Output the [X, Y] coordinate of the center of the cell containing the given text.  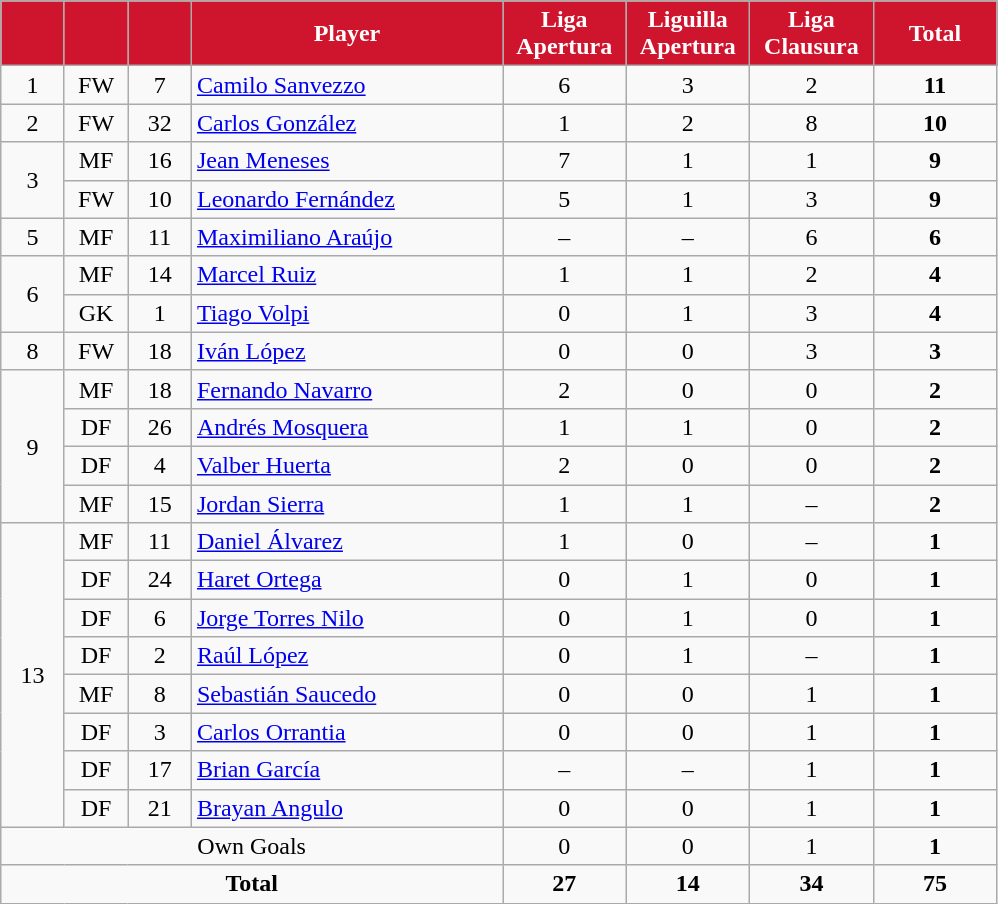
27 [564, 884]
Brayan Angulo [346, 808]
21 [160, 808]
Camilo Sanvezzo [346, 85]
32 [160, 123]
Iván López [346, 351]
Own Goals [252, 846]
Jean Meneses [346, 161]
Carlos González [346, 123]
75 [935, 884]
Maximiliano Araújo [346, 237]
GK [96, 313]
Leonardo Fernández [346, 199]
Tiago Volpi [346, 313]
Marcel Ruiz [346, 275]
15 [160, 503]
Carlos Orrantia [346, 732]
Liga Apertura [564, 34]
34 [812, 884]
Sebastián Saucedo [346, 694]
Andrés Mosquera [346, 427]
Daniel Álvarez [346, 542]
Player [346, 34]
13 [33, 675]
Jordan Sierra [346, 503]
Jorge Torres Nilo [346, 618]
Raúl López [346, 656]
Brian García [346, 770]
17 [160, 770]
26 [160, 427]
16 [160, 161]
Haret Ortega [346, 580]
Valber Huerta [346, 465]
Fernando Navarro [346, 389]
Liguilla Apertura [688, 34]
Liga Clausura [812, 34]
24 [160, 580]
